Scan for the cell matching the given text and deliver its [X, Y] coordinate at center. 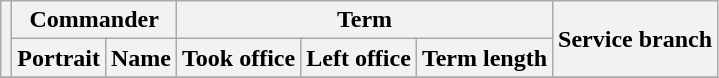
Name [140, 58]
Left office [359, 58]
Portrait [59, 58]
Service branch [636, 39]
Took office [239, 58]
Term [365, 20]
Commander [94, 20]
Term length [484, 58]
